Detect which cell encompasses the target text, then output its [X, Y] center coordinate. 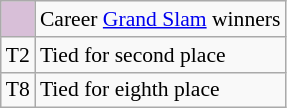
Tied for second place [160, 55]
T2 [18, 55]
Tied for eighth place [160, 90]
Career Grand Slam winners [160, 19]
T8 [18, 90]
